Return the (X, Y) coordinate for the center point of the cell that contains the specified text.  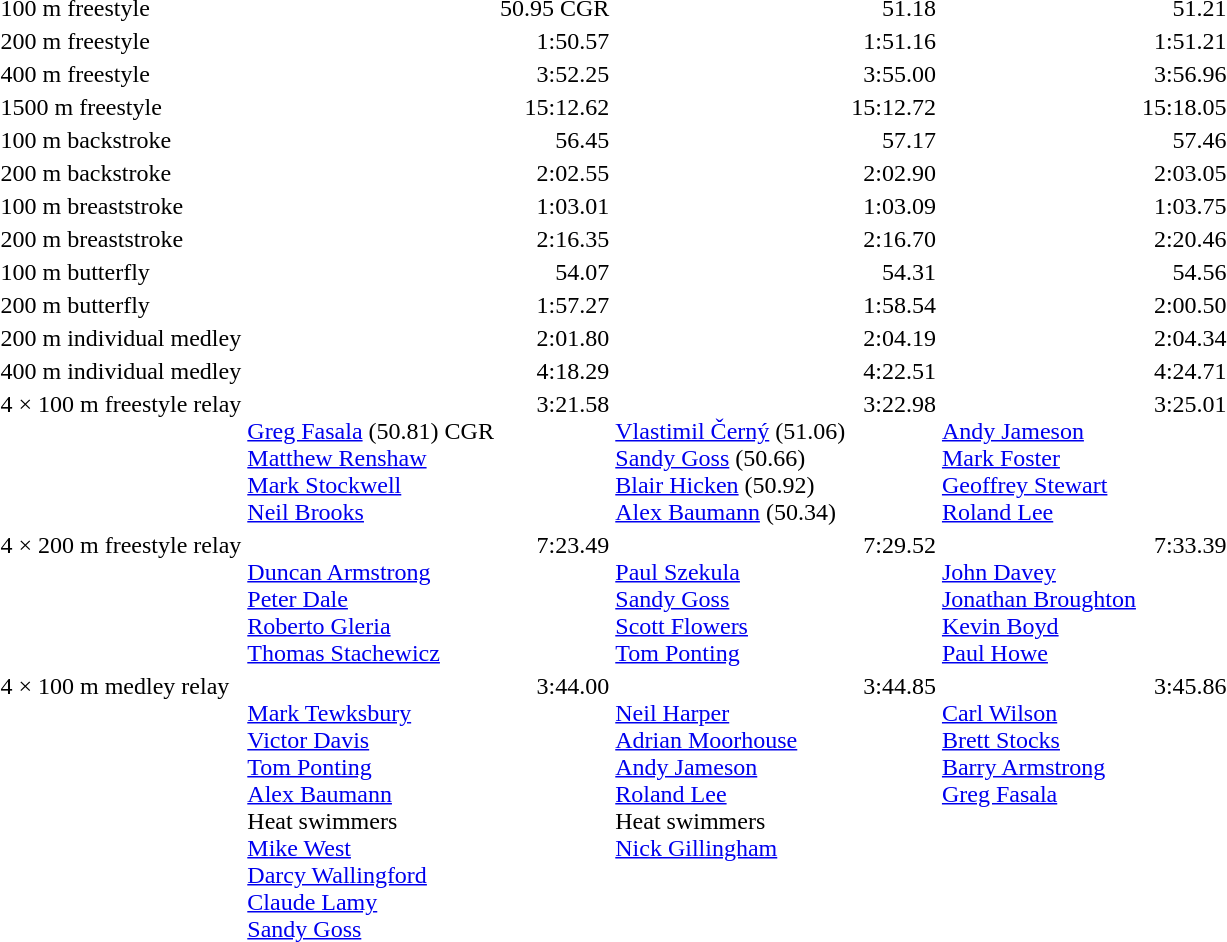
54.07 (554, 272)
7:23.49 (554, 599)
3:52.25 (554, 74)
15:12.72 (894, 107)
1:51.16 (894, 41)
7:29.52 (894, 599)
3:55.00 (894, 74)
3:22.98 (894, 458)
Duncan ArmstrongPeter DaleRoberto GleriaThomas Stachewicz (371, 599)
1:58.54 (894, 305)
2:16.70 (894, 239)
56.45 (554, 140)
2:02.90 (894, 173)
4:22.51 (894, 371)
3:21.58 (554, 458)
1:50.57 (554, 41)
John DaveyJonathan BroughtonKevin BoydPaul Howe (1038, 599)
Paul SzekulaSandy GossScott FlowersTom Ponting (730, 599)
2:02.55 (554, 173)
57.17 (894, 140)
4:18.29 (554, 371)
2:04.19 (894, 338)
15:12.62 (554, 107)
Vlastimil Černý (51.06)Sandy Goss (50.66)Blair Hicken (50.92)Alex Baumann (50.34) (730, 458)
2:01.80 (554, 338)
1:03.01 (554, 206)
1:03.09 (894, 206)
1:57.27 (554, 305)
54.31 (894, 272)
2:16.35 (554, 239)
Greg Fasala (50.81) CGR Matthew RenshawMark StockwellNeil Brooks (371, 458)
Andy JamesonMark FosterGeoffrey StewartRoland Lee (1038, 458)
